Pinpoint the cell where the given text exists, returning its (X, Y) midpoint coordinate. 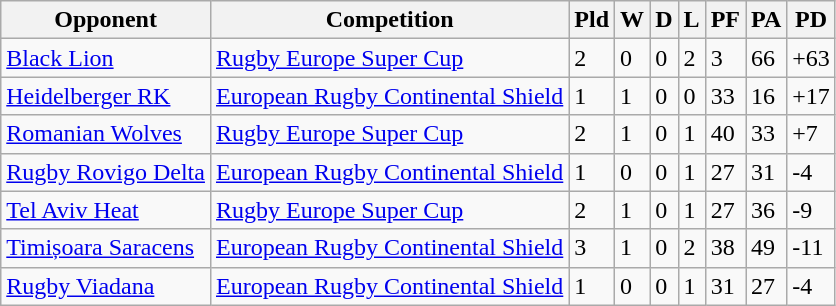
L (692, 20)
Heidelberger RK (106, 96)
PD (812, 20)
38 (725, 248)
Black Lion (106, 58)
+17 (812, 96)
Rugby Rovigo Delta (106, 172)
D (664, 20)
Tel Aviv Heat (106, 210)
+7 (812, 134)
16 (766, 96)
Pld (592, 20)
-9 (812, 210)
Opponent (106, 20)
-11 (812, 248)
66 (766, 58)
Romanian Wolves (106, 134)
36 (766, 210)
PF (725, 20)
49 (766, 248)
Timișoara Saracens (106, 248)
PA (766, 20)
Competition (389, 20)
W (632, 20)
+63 (812, 58)
40 (725, 134)
Rugby Viadana (106, 286)
